Extract the (x, y) coordinate from the center of the cell holding the provided text.  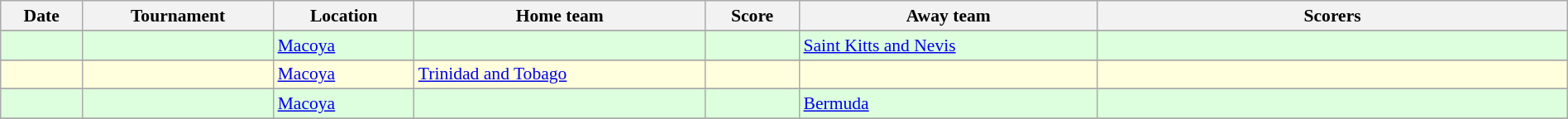
Away team (948, 16)
Location (344, 16)
Home team (560, 16)
Date (41, 16)
Scorers (1332, 16)
Tournament (179, 16)
Bermuda (948, 104)
Score (753, 16)
Saint Kitts and Nevis (948, 45)
Trinidad and Tobago (560, 74)
